Locate the cell with the specified text and output its [X, Y] center coordinate. 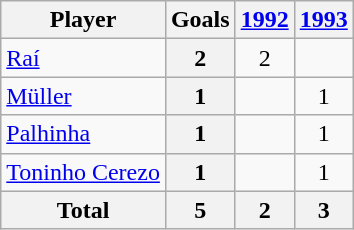
Total [84, 210]
1992 [264, 20]
5 [200, 210]
3 [324, 210]
Player [84, 20]
Goals [200, 20]
Toninho Cerezo [84, 172]
1993 [324, 20]
Raí [84, 58]
Palhinha [84, 134]
Müller [84, 96]
